Search for the cell housing the specified text and yield its [x, y] center coordinate. 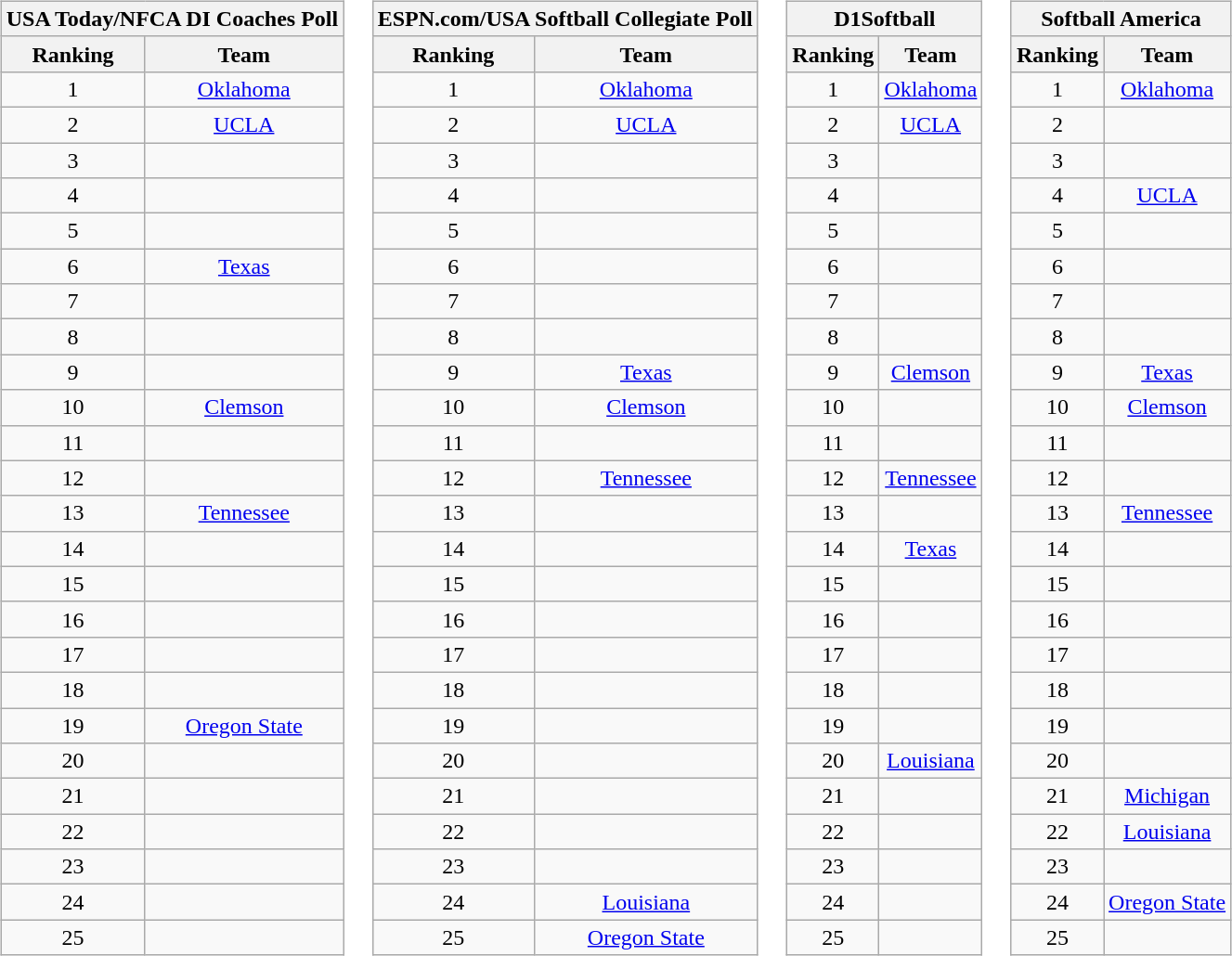
USA Today/NFCA DI Coaches Poll [172, 19]
Michigan [1168, 796]
Softball America [1121, 19]
ESPN.com/USA Softball Collegiate Poll [564, 19]
D1Softball [885, 19]
